Scan for the cell matching the given text and deliver its (X, Y) coordinate at center. 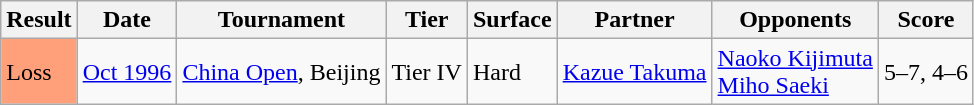
Result (39, 20)
Score (926, 20)
Tier (427, 20)
Oct 1996 (127, 72)
Partner (634, 20)
Loss (39, 72)
Hard (512, 72)
5–7, 4–6 (926, 72)
Date (127, 20)
Naoko Kijimuta Miho Saeki (795, 72)
Opponents (795, 20)
Tier IV (427, 72)
China Open, Beijing (282, 72)
Tournament (282, 20)
Surface (512, 20)
Kazue Takuma (634, 72)
